Identify which cell holds the provided text, then report its [X, Y] central coordinate. 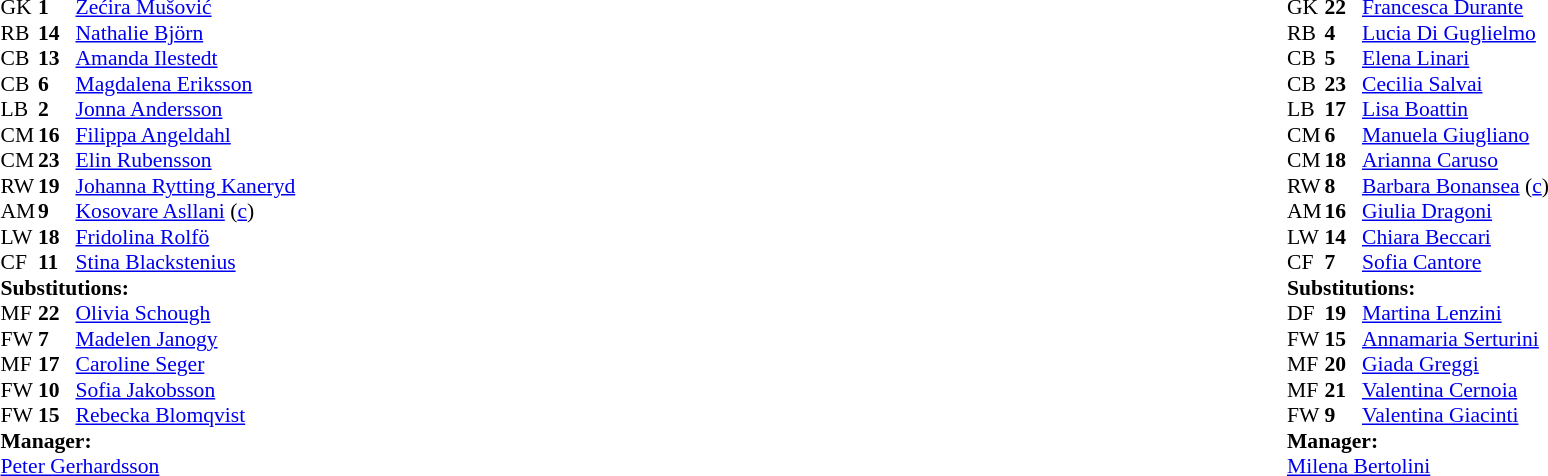
22 [57, 313]
Kosovare Asllani (c) [186, 211]
Stina Blackstenius [186, 263]
Rebecka Blomqvist [186, 415]
Madelen Janogy [186, 339]
Caroline Seger [186, 365]
Johanna Rytting Kaneryd [186, 186]
Filippa Angeldahl [186, 135]
8 [1343, 186]
21 [1343, 390]
5 [1343, 59]
20 [1343, 365]
Manager: [148, 441]
Sofia Jakobsson [186, 390]
Fridolina Rolfö [186, 237]
11 [57, 263]
4 [1343, 33]
2 [57, 109]
Olivia Schough [186, 313]
10 [57, 390]
13 [57, 59]
Amanda Ilestedt [186, 59]
Substitutions: [148, 288]
Magdalena Eriksson [186, 84]
DF [1306, 313]
Elin Rubensson [186, 161]
Jonna Andersson [186, 109]
Nathalie Björn [186, 33]
